For the text-containing cell, return its midpoint in [X, Y] coordinate format. 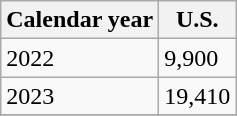
U.S. [198, 20]
2023 [80, 96]
19,410 [198, 96]
Calendar year [80, 20]
9,900 [198, 58]
2022 [80, 58]
